Detect which cell encompasses the target text, then output its [x, y] center coordinate. 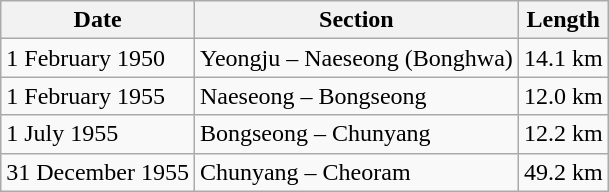
Chunyang – Cheoram [356, 172]
31 December 1955 [98, 172]
Naeseong – Bongseong [356, 96]
Date [98, 20]
49.2 km [563, 172]
1 February 1955 [98, 96]
Bongseong – Chunyang [356, 134]
Yeongju – Naeseong (Bonghwa) [356, 58]
12.2 km [563, 134]
12.0 km [563, 96]
Length [563, 20]
1 February 1950 [98, 58]
1 July 1955 [98, 134]
Section [356, 20]
14.1 km [563, 58]
